Detect which cell encompasses the target text, then output its (X, Y) center coordinate. 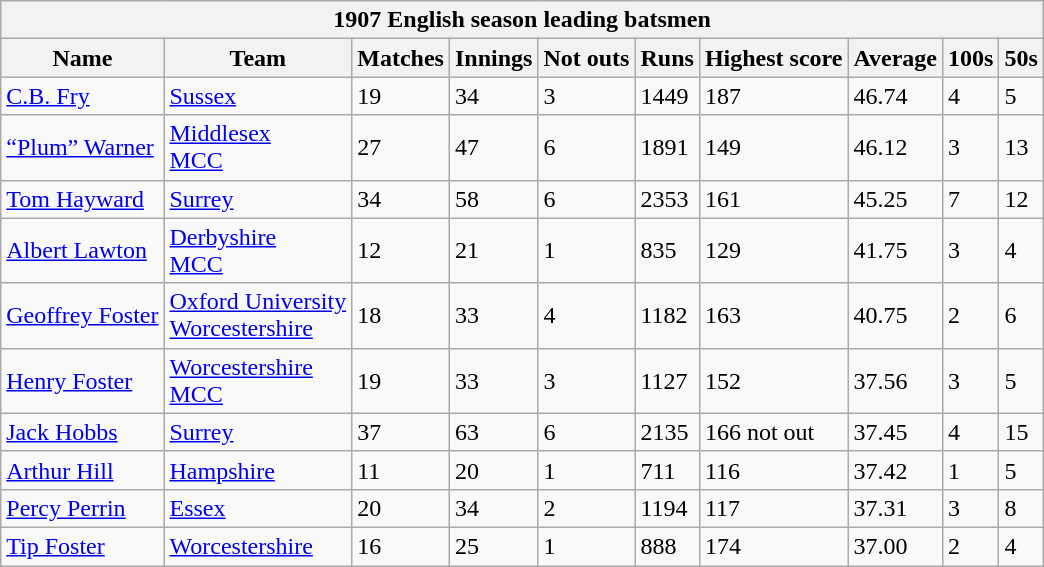
C.B. Fry (82, 96)
Worcestershire (258, 546)
37.42 (896, 470)
174 (774, 546)
1127 (667, 380)
Innings (493, 58)
Percy Perrin (82, 508)
Albert Lawton (82, 250)
16 (401, 546)
46.12 (896, 148)
Not outs (586, 58)
8 (1021, 508)
149 (774, 148)
Matches (401, 58)
Runs (667, 58)
15 (1021, 432)
Highest score (774, 58)
Henry Foster (82, 380)
18 (401, 316)
21 (493, 250)
Team (258, 58)
58 (493, 199)
117 (774, 508)
MiddlesexMCC (258, 148)
37.56 (896, 380)
Essex (258, 508)
“Plum” Warner (82, 148)
63 (493, 432)
40.75 (896, 316)
13 (1021, 148)
Tom Hayward (82, 199)
100s (971, 58)
Tip Foster (82, 546)
37.31 (896, 508)
Sussex (258, 96)
45.25 (896, 199)
2353 (667, 199)
41.75 (896, 250)
37 (401, 432)
152 (774, 380)
11 (401, 470)
WorcestershireMCC (258, 380)
7 (971, 199)
Arthur Hill (82, 470)
1182 (667, 316)
1891 (667, 148)
Hampshire (258, 470)
1194 (667, 508)
2135 (667, 432)
DerbyshireMCC (258, 250)
Jack Hobbs (82, 432)
888 (667, 546)
835 (667, 250)
116 (774, 470)
1449 (667, 96)
37.45 (896, 432)
47 (493, 148)
166 not out (774, 432)
187 (774, 96)
Oxford UniversityWorcestershire (258, 316)
161 (774, 199)
27 (401, 148)
711 (667, 470)
129 (774, 250)
Average (896, 58)
46.74 (896, 96)
50s (1021, 58)
1907 English season leading batsmen (522, 20)
Geoffrey Foster (82, 316)
37.00 (896, 546)
25 (493, 546)
163 (774, 316)
Name (82, 58)
